Detect which cell encompasses the target text, then output its [x, y] center coordinate. 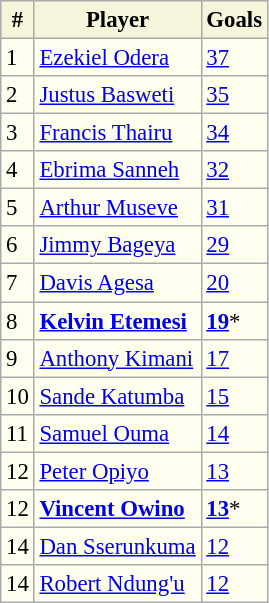
# [18, 20]
34 [234, 133]
5 [18, 208]
13 [234, 471]
29 [234, 245]
10 [18, 396]
4 [18, 170]
Samuel Ouma [118, 433]
35 [234, 95]
Arthur Museve [118, 208]
Dan Sserunkuma [118, 546]
15 [234, 396]
Sande Katumba [118, 396]
13* [234, 509]
Kelvin Etemesi [118, 321]
11 [18, 433]
7 [18, 283]
Francis Thairu [118, 133]
Player [118, 20]
Robert Ndung'u [118, 584]
Ebrima Sanneh [118, 170]
Ezekiel Odera [118, 58]
17 [234, 358]
32 [234, 170]
20 [234, 283]
Justus Basweti [118, 95]
2 [18, 95]
Anthony Kimani [118, 358]
9 [18, 358]
1 [18, 58]
37 [234, 58]
Davis Agesa [118, 283]
6 [18, 245]
Vincent Owino [118, 509]
8 [18, 321]
Peter Opiyo [118, 471]
Goals [234, 20]
19* [234, 321]
3 [18, 133]
31 [234, 208]
Jimmy Bageya [118, 245]
